Scan for the cell matching the given text and deliver its (x, y) coordinate at center. 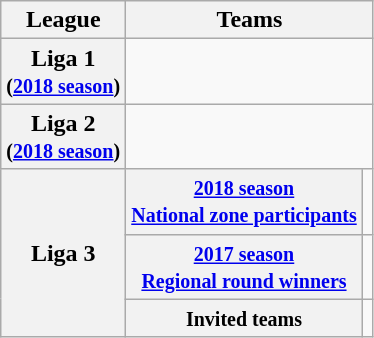
Teams (250, 20)
Liga 1(2018 season) (64, 72)
2018 seasonNational zone participants (244, 202)
Liga 3 (64, 253)
2017 seasonRegional round winners (244, 266)
Invited teams (244, 318)
League (64, 20)
Liga 2(2018 season) (64, 136)
